Capture the cell that displays the provided text and extract its [X, Y] central coordinate. 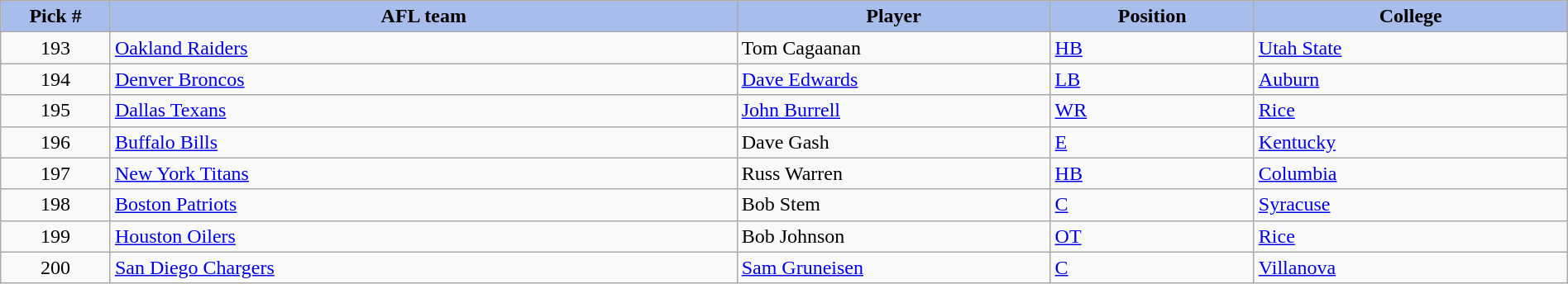
Dave Gash [893, 142]
200 [56, 267]
Utah State [1411, 48]
AFL team [423, 17]
Bob Johnson [893, 236]
John Burrell [893, 111]
Dallas Texans [423, 111]
198 [56, 205]
Tom Cagaanan [893, 48]
Position [1152, 17]
Syracuse [1411, 205]
Auburn [1411, 79]
San Diego Chargers [423, 267]
197 [56, 173]
Dave Edwards [893, 79]
Denver Broncos [423, 79]
Buffalo Bills [423, 142]
OT [1152, 236]
199 [56, 236]
New York Titans [423, 173]
College [1411, 17]
Russ Warren [893, 173]
Bob Stem [893, 205]
WR [1152, 111]
Boston Patriots [423, 205]
Kentucky [1411, 142]
E [1152, 142]
Columbia [1411, 173]
Sam Gruneisen [893, 267]
LB [1152, 79]
Pick # [56, 17]
Oakland Raiders [423, 48]
195 [56, 111]
193 [56, 48]
Player [893, 17]
194 [56, 79]
Villanova [1411, 267]
Houston Oilers [423, 236]
196 [56, 142]
